Scan for the cell matching the given text and deliver its (X, Y) coordinate at center. 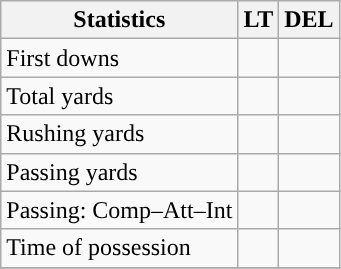
LT (258, 20)
Time of possession (120, 248)
DEL (309, 20)
First downs (120, 58)
Statistics (120, 20)
Total yards (120, 96)
Passing: Comp–Att–Int (120, 210)
Passing yards (120, 172)
Rushing yards (120, 134)
